Output the (X, Y) coordinate of the center of the cell containing the given text.  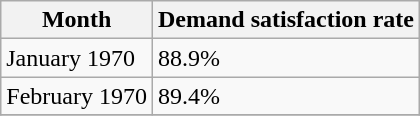
February 1970 (77, 96)
Demand satisfaction rate (286, 20)
Month (77, 20)
89.4% (286, 96)
88.9% (286, 58)
January 1970 (77, 58)
